Capture the cell that displays the provided text and extract its (X, Y) central coordinate. 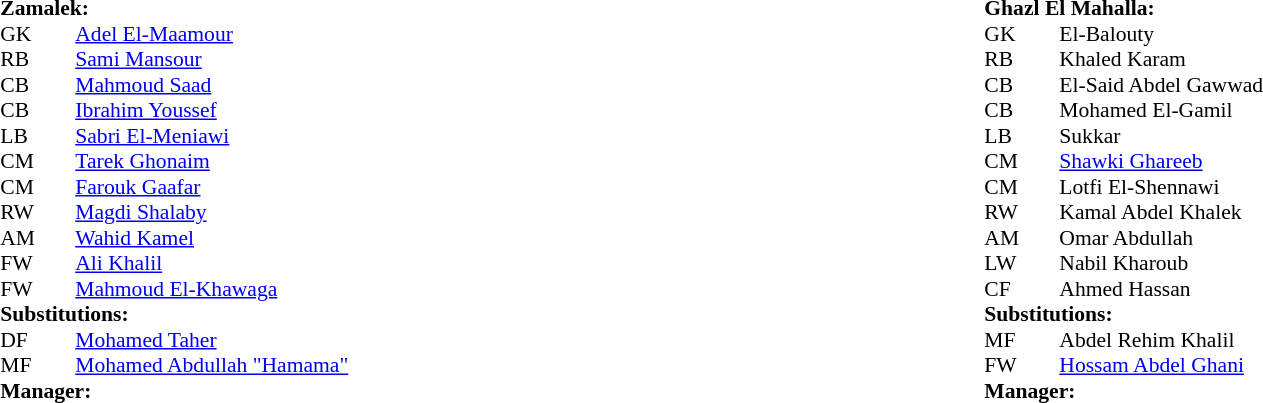
Hossam Abdel Ghani (1161, 365)
Adel El-Maamour (212, 34)
Magdi Shalaby (212, 213)
Abdel Rehim Khalil (1161, 340)
Nabil Kharoub (1161, 263)
CF (1003, 289)
Wahid Kamel (212, 238)
DF (19, 340)
Ali Khalil (212, 263)
El-Said Abdel Gawwad (1161, 85)
Farouk Gaafar (212, 187)
Mahmoud Saad (212, 85)
Mohamed Taher (212, 340)
Ibrahim Youssef (212, 111)
Sami Mansour (212, 59)
Shawki Ghareeb (1161, 161)
Ahmed Hassan (1161, 289)
Sukkar (1161, 136)
Sabri El-Meniawi (212, 136)
Khaled Karam (1161, 59)
Mahmoud El-Khawaga (212, 289)
Kamal Abdel Khalek (1161, 213)
LW (1003, 263)
El-Balouty (1161, 34)
Lotfi El-Shennawi (1161, 187)
Tarek Ghonaim (212, 161)
Mohamed El-Gamil (1161, 111)
Omar Abdullah (1161, 238)
Mohamed Abdullah "Hamama" (212, 365)
